From the cell containing the given text, extract its center point as (X, Y) coordinate. 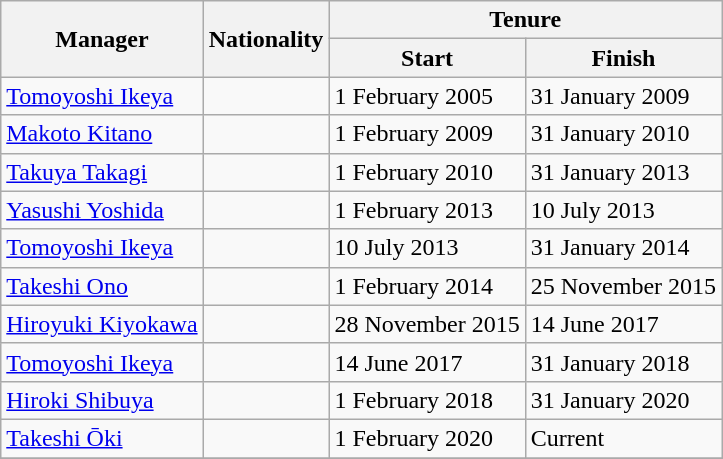
31 January 2020 (623, 400)
1 February 2010 (427, 172)
1 February 2014 (427, 286)
Start (427, 58)
Hiroyuki Kiyokawa (102, 324)
1 February 2013 (427, 210)
Manager (102, 39)
31 January 2013 (623, 172)
Tenure (526, 20)
Finish (623, 58)
Takeshi Ōki (102, 438)
Makoto Kitano (102, 134)
Yasushi Yoshida (102, 210)
31 January 2010 (623, 134)
31 January 2018 (623, 362)
31 January 2009 (623, 96)
Takeshi Ono (102, 286)
1 February 2005 (427, 96)
31 January 2014 (623, 248)
28 November 2015 (427, 324)
1 February 2020 (427, 438)
Current (623, 438)
Nationality (266, 39)
1 February 2009 (427, 134)
1 February 2018 (427, 400)
Takuya Takagi (102, 172)
Hiroki Shibuya (102, 400)
25 November 2015 (623, 286)
